Return [X, Y] of the center of cell containing provided text 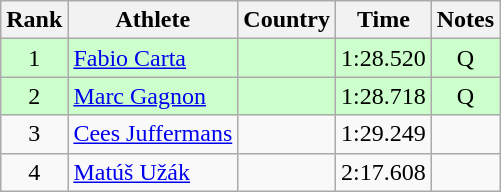
Matúš Užák [153, 172]
1 [34, 58]
4 [34, 172]
2:17.608 [384, 172]
Country [287, 20]
Rank [34, 20]
Fabio Carta [153, 58]
3 [34, 134]
Notes [465, 20]
Marc Gagnon [153, 96]
1:28.520 [384, 58]
Cees Juffermans [153, 134]
Time [384, 20]
2 [34, 96]
1:29.249 [384, 134]
1:28.718 [384, 96]
Athlete [153, 20]
